Search for the cell housing the specified text and yield its [x, y] center coordinate. 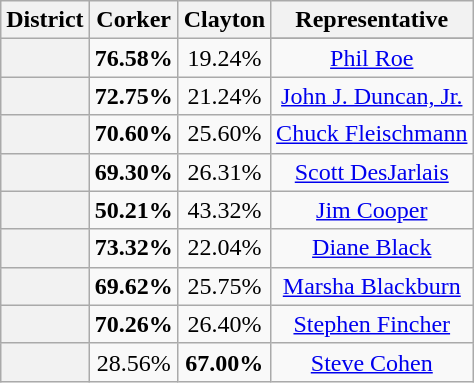
Stephen Fincher [372, 324]
67.00% [224, 362]
Phil Roe [372, 58]
76.58% [134, 58]
Diane Black [372, 248]
Jim Cooper [372, 210]
72.75% [134, 96]
Scott DesJarlais [372, 172]
Corker [134, 20]
70.26% [134, 324]
Chuck Fleischmann [372, 134]
28.56% [134, 362]
Marsha Blackburn [372, 286]
District [45, 20]
Clayton [224, 20]
25.75% [224, 286]
Representative [372, 20]
26.40% [224, 324]
50.21% [134, 210]
John J. Duncan, Jr. [372, 96]
69.62% [134, 286]
22.04% [224, 248]
69.30% [134, 172]
25.60% [224, 134]
21.24% [224, 96]
19.24% [224, 58]
73.32% [134, 248]
26.31% [224, 172]
Steve Cohen [372, 362]
43.32% [224, 210]
70.60% [134, 134]
